Find where the given text appears and provide that cell's center as [x, y] coordinate. 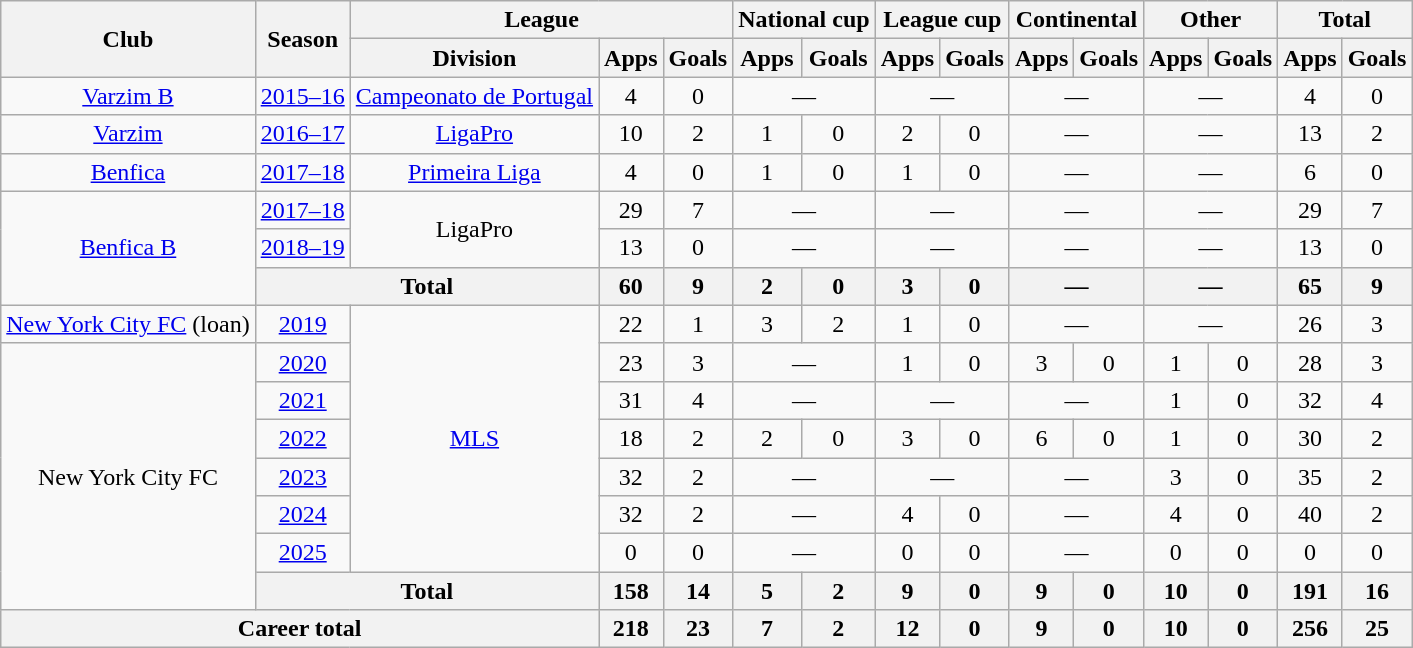
MLS [474, 438]
60 [631, 286]
2015–16 [302, 96]
26 [1310, 324]
Varzim [128, 134]
New York City FC (loan) [128, 324]
League cup [942, 20]
Varzim B [128, 96]
18 [631, 438]
22 [631, 324]
40 [1310, 515]
28 [1310, 362]
5 [767, 591]
2020 [302, 362]
2022 [302, 438]
New York City FC [128, 476]
Benfica B [128, 248]
Season [302, 39]
14 [698, 591]
2021 [302, 400]
35 [1310, 477]
25 [1377, 629]
2023 [302, 477]
31 [631, 400]
218 [631, 629]
2018–19 [302, 248]
2025 [302, 553]
League [542, 20]
12 [907, 629]
Club [128, 39]
Benfica [128, 172]
National cup [804, 20]
16 [1377, 591]
30 [1310, 438]
Division [474, 58]
2019 [302, 324]
Campeonato de Portugal [474, 96]
Continental [1076, 20]
Primeira Liga [474, 172]
Other [1211, 20]
158 [631, 591]
191 [1310, 591]
2016–17 [302, 134]
Career total [300, 629]
65 [1310, 286]
2024 [302, 515]
256 [1310, 629]
